Detect which cell encompasses the target text, then output its [X, Y] center coordinate. 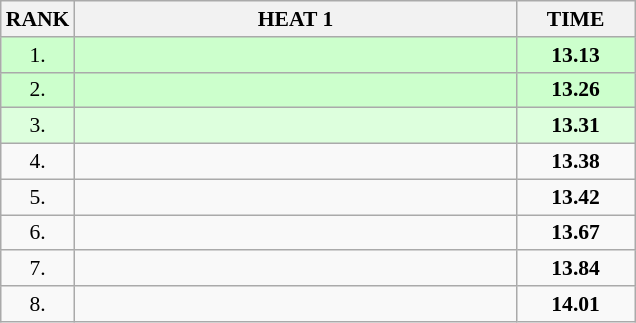
5. [38, 197]
14.01 [576, 304]
4. [38, 162]
HEAT 1 [295, 19]
13.38 [576, 162]
13.42 [576, 197]
1. [38, 55]
13.67 [576, 233]
13.13 [576, 55]
13.26 [576, 90]
3. [38, 126]
2. [38, 90]
TIME [576, 19]
6. [38, 233]
13.31 [576, 126]
7. [38, 269]
13.84 [576, 269]
RANK [38, 19]
8. [38, 304]
